From the cell containing the given text, extract its center point as [x, y] coordinate. 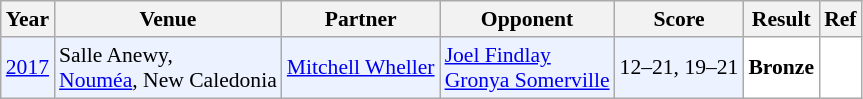
Salle Anewy,Nouméa, New Caledonia [168, 68]
Year [28, 19]
Partner [361, 19]
Score [680, 19]
12–21, 19–21 [680, 68]
Opponent [528, 19]
Result [781, 19]
Mitchell Wheller [361, 68]
Bronze [781, 68]
Joel Findlay Gronya Somerville [528, 68]
Venue [168, 19]
2017 [28, 68]
Ref [840, 19]
